Scan for the cell matching the given text and deliver its [X, Y] coordinate at center. 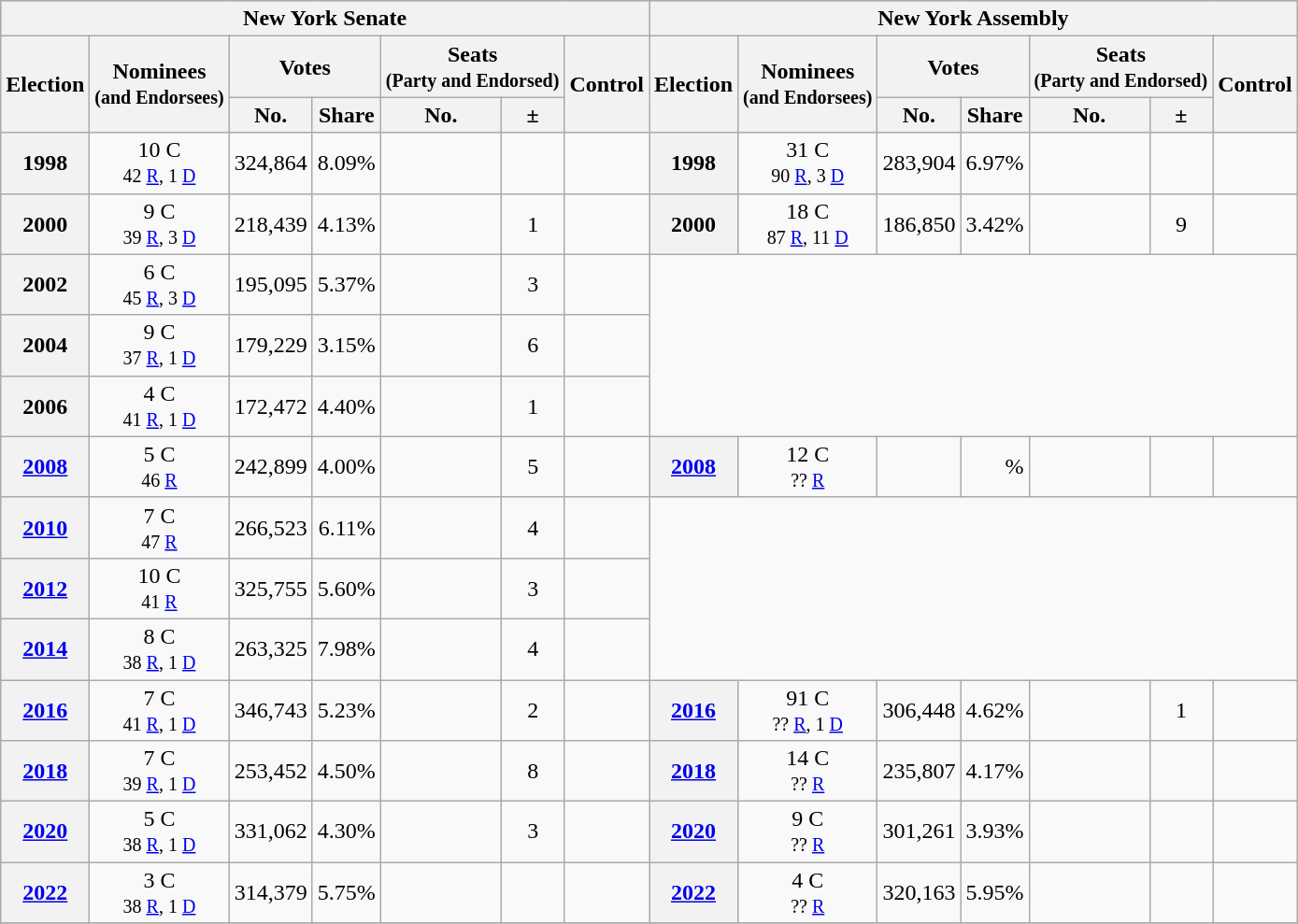
263,325 [271, 648]
320,163 [920, 893]
New York Senate [325, 19]
325,755 [271, 589]
2010 [45, 527]
2012 [45, 589]
4.40% [346, 405]
4.17% [994, 772]
6.97% [994, 163]
7 C39 R, 1 D [159, 772]
3.42% [994, 224]
2014 [45, 648]
5 C38 R, 1 D [159, 832]
283,904 [920, 163]
5 [533, 467]
18 C87 R, 11 D [807, 224]
235,807 [920, 772]
7 C41 R, 1 D [159, 710]
14 C?? R [807, 772]
9 C37 R, 1 D [159, 346]
2002 [45, 284]
172,472 [271, 405]
5.95% [994, 893]
91 C?? R, 1 D [807, 710]
10 C41 R [159, 589]
324,864 [271, 163]
314,379 [271, 893]
8.09% [346, 163]
New York Assembly [973, 19]
2 [533, 710]
% [994, 467]
7.98% [346, 648]
179,229 [271, 346]
4.00% [346, 467]
4.13% [346, 224]
4.30% [346, 832]
4 C41 R, 1 D [159, 405]
266,523 [271, 527]
4 C?? R [807, 893]
5.75% [346, 893]
8 [533, 772]
346,743 [271, 710]
242,899 [271, 467]
2004 [45, 346]
2006 [45, 405]
5.23% [346, 710]
5.60% [346, 589]
8 C38 R, 1 D [159, 648]
9 [1181, 224]
186,850 [920, 224]
306,448 [920, 710]
218,439 [271, 224]
7 C47 R [159, 527]
301,261 [920, 832]
9 C39 R, 3 D [159, 224]
6.11% [346, 527]
4.50% [346, 772]
3.15% [346, 346]
331,062 [271, 832]
31 C90 R, 3 D [807, 163]
195,095 [271, 284]
5 C46 R [159, 467]
4.62% [994, 710]
6 C45 R, 3 D [159, 284]
3.93% [994, 832]
3 C38 R, 1 D [159, 893]
10 C42 R, 1 D [159, 163]
253,452 [271, 772]
12 C?? R [807, 467]
6 [533, 346]
5.37% [346, 284]
9 C?? R [807, 832]
